Return (X, Y) of the center of cell containing provided text 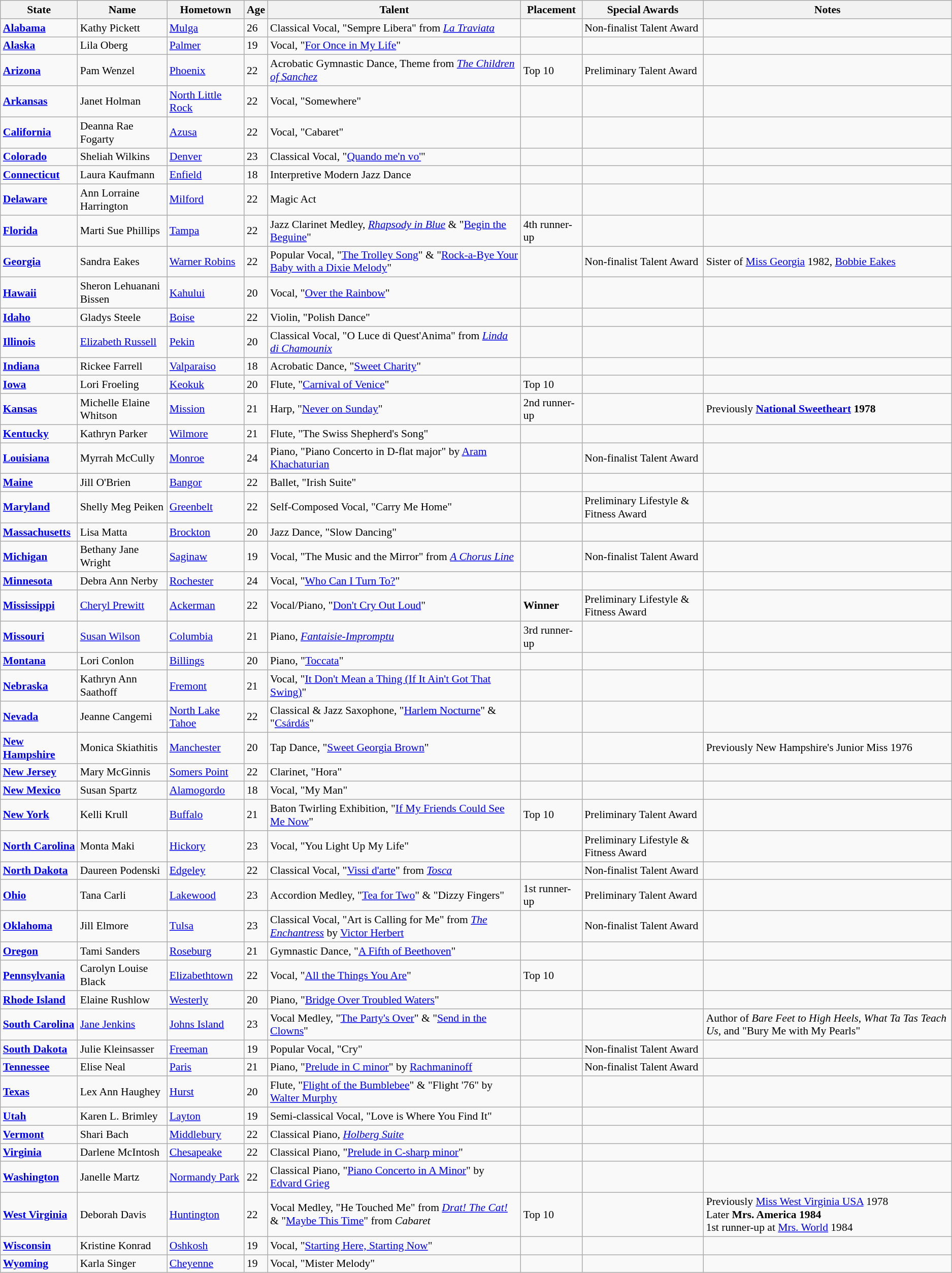
Gladys Steele (122, 317)
Hurst (206, 1092)
3rd runner-up (551, 637)
Alabama (39, 28)
Boise (206, 317)
Somers Point (206, 772)
California (39, 132)
Tap Dance, "Sweet Georgia Brown" (394, 747)
Carolyn Louise Black (122, 975)
Valparaiso (206, 367)
Warner Robins (206, 262)
Janet Holman (122, 102)
Huntington (206, 1215)
New Hampshire (39, 747)
Elise Neal (122, 1067)
Author of Bare Feet to High Heels, What Ta Tas Teach Us, and "Bury Me with My Pearls" (828, 1025)
Maine (39, 483)
South Dakota (39, 1049)
Westerly (206, 1000)
Susan Spartz (122, 791)
Jane Jenkins (122, 1025)
Tulsa (206, 926)
1st runner-up (551, 896)
Magic Act (394, 200)
Age (256, 10)
Vocal, "Over the Rainbow" (394, 292)
2nd runner-up (551, 409)
Gymnastic Dance, "A Fifth of Beethoven" (394, 951)
Delaware (39, 200)
Susan Wilson (122, 637)
Kathryn Parker (122, 434)
Debra Ann Nerby (122, 581)
Oregon (39, 951)
Normandy Park (206, 1177)
Jazz Dance, "Slow Dancing" (394, 532)
Oklahoma (39, 926)
Lex Ann Haughey (122, 1092)
Pekin (206, 342)
Minnesota (39, 581)
Kentucky (39, 434)
Manchester (206, 747)
Acrobatic Gymnastic Dance, Theme from The Children of Sanchez (394, 70)
Colorado (39, 157)
Louisiana (39, 458)
Layton (206, 1117)
South Carolina (39, 1025)
Wyoming (39, 1264)
Kansas (39, 409)
Tampa (206, 231)
Roseburg (206, 951)
Acrobatic Dance, "Sweet Charity" (394, 367)
Shelly Meg Peiken (122, 508)
Hawaii (39, 292)
Monica Skiathitis (122, 747)
Milford (206, 200)
Classical Vocal, "Art is Calling for Me" from The Enchantress by Victor Herbert (394, 926)
Chesapeake (206, 1153)
Vocal Medley, "He Touched Me" from Drat! The Cat! & "Maybe This Time" from Cabaret (394, 1215)
Massachusetts (39, 532)
Name (122, 10)
Self-Composed Vocal, "Carry Me Home" (394, 508)
Ackerman (206, 605)
Iowa (39, 385)
Kahului (206, 292)
Piano, "Bridge Over Troubled Waters" (394, 1000)
Michigan (39, 557)
Greenbelt (206, 508)
Vocal/Piano, "Don't Cry Out Loud" (394, 605)
Ohio (39, 896)
Accordion Medley, "Tea for Two" & "Dizzy Fingers" (394, 896)
Saginaw (206, 557)
Semi-classical Vocal, "Love is Where You Find It" (394, 1117)
Illinois (39, 342)
Lila Oberg (122, 46)
Classical Vocal, "Vissi d'arte" from Tosca (394, 871)
Laura Kaufmann (122, 175)
Sheliah Wilkins (122, 157)
Cheryl Prewitt (122, 605)
Monta Maki (122, 846)
26 (256, 28)
Classical & Jazz Saxophone, "Harlem Nocturne" & "Csárdás" (394, 717)
Wisconsin (39, 1246)
Deborah Davis (122, 1215)
Deanna Rae Fogarty (122, 132)
Florida (39, 231)
Elizabethtown (206, 975)
Vocal Medley, "The Party's Over" & "Send in the Clowns" (394, 1025)
Missouri (39, 637)
Marti Sue Phillips (122, 231)
Classical Vocal, "O Luce di Quest'Anima" from Linda di Chamounix (394, 342)
Billings (206, 661)
West Virginia (39, 1215)
Vermont (39, 1134)
Myrrah McCully (122, 458)
Enfield (206, 175)
Karen L. Brimley (122, 1117)
Talent (394, 10)
Placement (551, 10)
Jill Elmore (122, 926)
Vocal, "You Light Up My Life" (394, 846)
Piano, "Piano Concerto in D-flat major" by Aram Khachaturian (394, 458)
Connecticut (39, 175)
Vocal, "For Once in My Life" (394, 46)
Jazz Clarinet Medley, Rhapsody in Blue & "Begin the Beguine" (394, 231)
Kathy Pickett (122, 28)
Popular Vocal, "The Trolley Song" & "Rock-a-Bye Your Baby with a Dixie Melody" (394, 262)
Julie Kleinsasser (122, 1049)
Idaho (39, 317)
Vocal, "The Music and the Mirror" from A Chorus Line (394, 557)
Vocal, "Starting Here, Starting Now" (394, 1246)
Montana (39, 661)
Classical Vocal, "Quando me'n vo'" (394, 157)
Mulga (206, 28)
Classical Piano, "Prelude in C-sharp minor" (394, 1153)
Interpretive Modern Jazz Dance (394, 175)
Vocal, "Mister Melody" (394, 1264)
Piano, "Toccata" (394, 661)
Pam Wenzel (122, 70)
Elaine Rushlow (122, 1000)
Mississippi (39, 605)
Middlebury (206, 1134)
Notes (828, 10)
Darlene McIntosh (122, 1153)
Daureen Podenski (122, 871)
Hometown (206, 10)
Elizabeth Russell (122, 342)
Vocal, "Who Can I Turn To?" (394, 581)
Utah (39, 1117)
Azusa (206, 132)
Mission (206, 409)
Bethany Jane Wright (122, 557)
Cheyenne (206, 1264)
Classical Vocal, "Sempre Libera" from La Traviata (394, 28)
Lisa Matta (122, 532)
Kathryn Ann Saathoff (122, 686)
Tami Sanders (122, 951)
Kelli Krull (122, 815)
North Dakota (39, 871)
Washington (39, 1177)
Jill O'Brien (122, 483)
Rickee Farrell (122, 367)
Special Awards (643, 10)
Vocal, "My Man" (394, 791)
Vocal, "It Don't Mean a Thing (If It Ain't Got That Swing)" (394, 686)
Tennessee (39, 1067)
Alamogordo (206, 791)
Alaska (39, 46)
Lori Conlon (122, 661)
Brockton (206, 532)
Sandra Eakes (122, 262)
Rochester (206, 581)
Monroe (206, 458)
Palmer (206, 46)
Columbia (206, 637)
Keokuk (206, 385)
Harp, "Never on Sunday" (394, 409)
Ann Lorraine Harrington (122, 200)
Arkansas (39, 102)
Winner (551, 605)
Mary McGinnis (122, 772)
Maryland (39, 508)
Janelle Martz (122, 1177)
Classical Piano, Holberg Suite (394, 1134)
Pennsylvania (39, 975)
Johns Island (206, 1025)
Freeman (206, 1049)
Lori Froeling (122, 385)
New York (39, 815)
Sheron Lehuanani Bissen (122, 292)
Virginia (39, 1153)
Popular Vocal, "Cry" (394, 1049)
Fremont (206, 686)
Shari Bach (122, 1134)
Georgia (39, 262)
Kristine Konrad (122, 1246)
New Mexico (39, 791)
Previously New Hampshire's Junior Miss 1976 (828, 747)
Nevada (39, 717)
Michelle Elaine Whitson (122, 409)
Paris (206, 1067)
Buffalo (206, 815)
North Lake Tahoe (206, 717)
Nebraska (39, 686)
Flute, "The Swiss Shepherd's Song" (394, 434)
Rhode Island (39, 1000)
Indiana (39, 367)
Flute, "Carnival of Venice" (394, 385)
Tana Carli (122, 896)
Clarinet, "Hora" (394, 772)
Piano, Fantaisie-Impromptu (394, 637)
Lakewood (206, 896)
Vocal, "Cabaret" (394, 132)
North Little Rock (206, 102)
North Carolina (39, 846)
Wilmore (206, 434)
Flute, "Flight of the Bumblebee" & "Flight '76" by Walter Murphy (394, 1092)
Phoenix (206, 70)
Jeanne Cangemi (122, 717)
Ballet, "Irish Suite" (394, 483)
Violin, "Polish Dance" (394, 317)
State (39, 10)
Vocal, "All the Things You Are" (394, 975)
New Jersey (39, 772)
Karla Singer (122, 1264)
Classical Piano, "Piano Concerto in A Minor" by Edvard Grieg (394, 1177)
Hickory (206, 846)
Oshkosh (206, 1246)
Denver (206, 157)
Vocal, "Somewhere" (394, 102)
Piano, "Prelude in C minor" by Rachmaninoff (394, 1067)
Previously National Sweetheart 1978 (828, 409)
Previously Miss West Virginia USA 1978Later Mrs. America 19841st runner-up at Mrs. World 1984 (828, 1215)
Arizona (39, 70)
Texas (39, 1092)
Sister of Miss Georgia 1982, Bobbie Eakes (828, 262)
4th runner-up (551, 231)
Baton Twirling Exhibition, "If My Friends Could See Me Now" (394, 815)
Edgeley (206, 871)
Bangor (206, 483)
